Determine the [X, Y] coordinate at the center of the cell enclosing the given text.  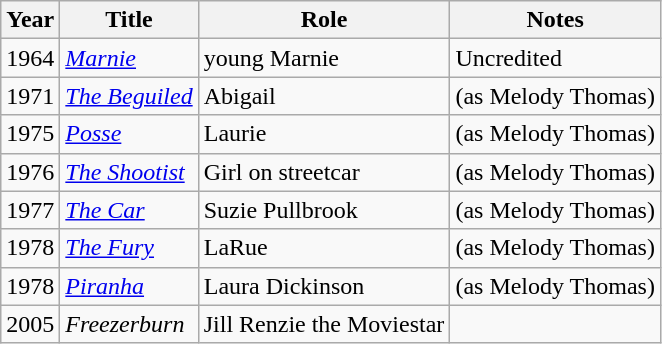
Piranha [129, 286]
Freezerburn [129, 324]
Posse [129, 134]
Marnie [129, 58]
Abigail [324, 96]
Suzie Pullbrook [324, 210]
1971 [30, 96]
1964 [30, 58]
Girl on streetcar [324, 172]
2005 [30, 324]
Role [324, 20]
The Shootist [129, 172]
The Beguiled [129, 96]
Laura Dickinson [324, 286]
LaRue [324, 248]
1976 [30, 172]
Title [129, 20]
Year [30, 20]
1975 [30, 134]
young Marnie [324, 58]
Notes [556, 20]
Uncredited [556, 58]
Laurie [324, 134]
The Fury [129, 248]
Jill Renzie the Moviestar [324, 324]
1977 [30, 210]
The Car [129, 210]
